Scan for the cell matching the given text and deliver its [x, y] coordinate at center. 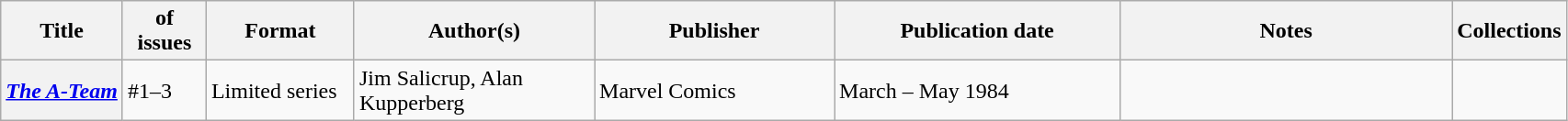
Title [62, 31]
Jim Salicrup, Alan Kupperberg [474, 90]
#1–3 [164, 90]
Marvel Comics [715, 90]
Collections [1509, 31]
Publication date [978, 31]
Format [279, 31]
of issues [164, 31]
Author(s) [474, 31]
The A-Team [62, 90]
Notes [1287, 31]
Publisher [715, 31]
March – May 1984 [978, 90]
Limited series [279, 90]
